Identify which cell holds the provided text, then report its [X, Y] central coordinate. 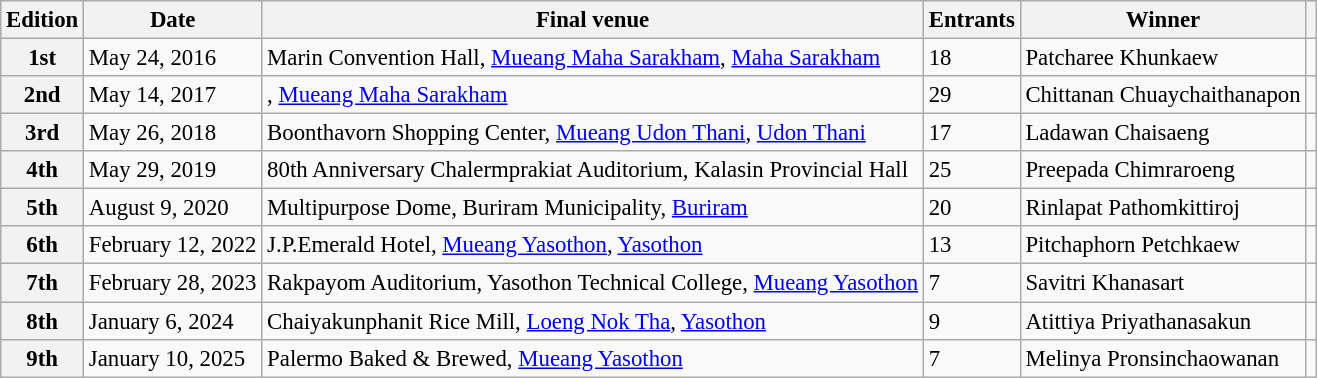
6th [42, 245]
Palermo Baked & Brewed, Mueang Yasothon [593, 358]
3rd [42, 133]
Atittiya Priyathanasakun [1163, 321]
8th [42, 321]
13 [972, 245]
2nd [42, 95]
Rakpayom Auditorium, Yasothon Technical College, Mueang Yasothon [593, 283]
7th [42, 283]
February 28, 2023 [173, 283]
25 [972, 170]
Winner [1163, 20]
Rinlapat Pathomkittiroj [1163, 208]
August 9, 2020 [173, 208]
Chittanan Chuaychaithanapon [1163, 95]
Preepada Chimraroeng [1163, 170]
May 24, 2016 [173, 58]
Edition [42, 20]
Pitchaphorn Petchkaew [1163, 245]
Marin Convention Hall, Mueang Maha Sarakham, Maha Sarakham [593, 58]
17 [972, 133]
February 12, 2022 [173, 245]
29 [972, 95]
May 29, 2019 [173, 170]
May 26, 2018 [173, 133]
5th [42, 208]
Chaiyakunphanit Rice Mill, Loeng Nok Tha, Yasothon [593, 321]
Melinya Pronsinchaowanan [1163, 358]
Ladawan Chaisaeng [1163, 133]
Patcharee Khunkaew [1163, 58]
Date [173, 20]
80th Anniversary Chalermprakiat Auditorium, Kalasin Provincial Hall [593, 170]
9 [972, 321]
J.P.Emerald Hotel, Mueang Yasothon, Yasothon [593, 245]
1st [42, 58]
Multipurpose Dome, Buriram Municipality, Buriram [593, 208]
20 [972, 208]
Savitri Khanasart [1163, 283]
Final venue [593, 20]
January 10, 2025 [173, 358]
May 14, 2017 [173, 95]
, Mueang Maha Sarakham [593, 95]
4th [42, 170]
18 [972, 58]
January 6, 2024 [173, 321]
Boonthavorn Shopping Center, Mueang Udon Thani, Udon Thani [593, 133]
9th [42, 358]
Entrants [972, 20]
